From the cell containing the given text, extract its center point as [x, y] coordinate. 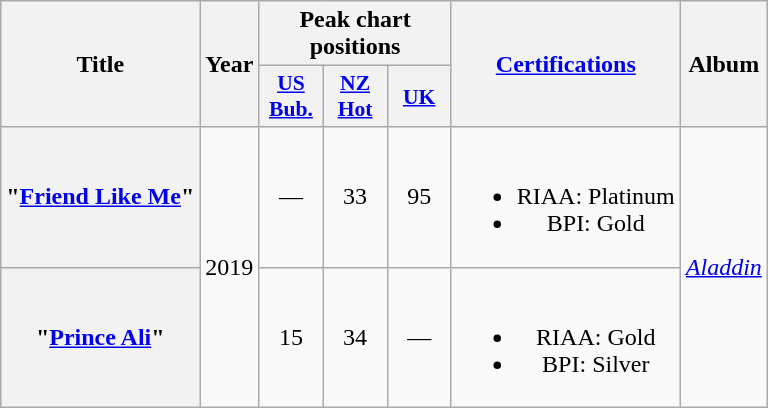
UK [419, 96]
2019 [230, 267]
USBub. [291, 96]
Title [100, 64]
RIAA: PlatinumBPI: Gold [566, 197]
Aladdin [724, 267]
Certifications [566, 64]
Album [724, 64]
95 [419, 197]
RIAA: GoldBPI: Silver [566, 337]
Year [230, 64]
33 [355, 197]
15 [291, 337]
34 [355, 337]
Peak chart positions [355, 34]
NZHot [355, 96]
"Prince Ali" [100, 337]
"Friend Like Me" [100, 197]
